Search for the cell housing the specified text and yield its [x, y] center coordinate. 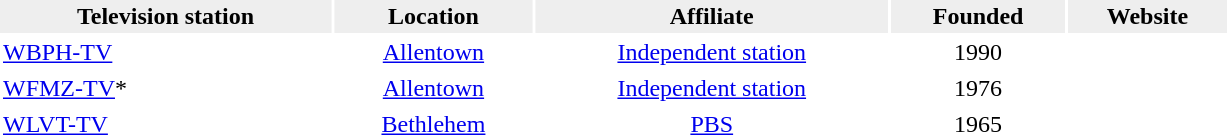
Affiliate [712, 16]
WFMZ-TV* [166, 88]
1976 [978, 88]
Founded [978, 16]
Website [1147, 16]
Television station [166, 16]
WBPH-TV [166, 52]
1990 [978, 52]
Location [434, 16]
